Identify which cell holds the provided text, then report its (x, y) central coordinate. 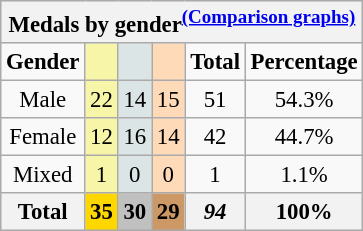
Gender (43, 62)
54.3% (304, 100)
Percentage (304, 62)
12 (102, 137)
Total (215, 62)
42 (215, 137)
22 (102, 100)
Female (43, 137)
Mixed (43, 175)
Medals by gender(Comparison graphs) (182, 22)
15 (168, 100)
51 (215, 100)
44.7% (304, 137)
16 (134, 137)
Male (43, 100)
1.1% (304, 175)
